Return the [X, Y] coordinate for the center point of the cell that contains the specified text.  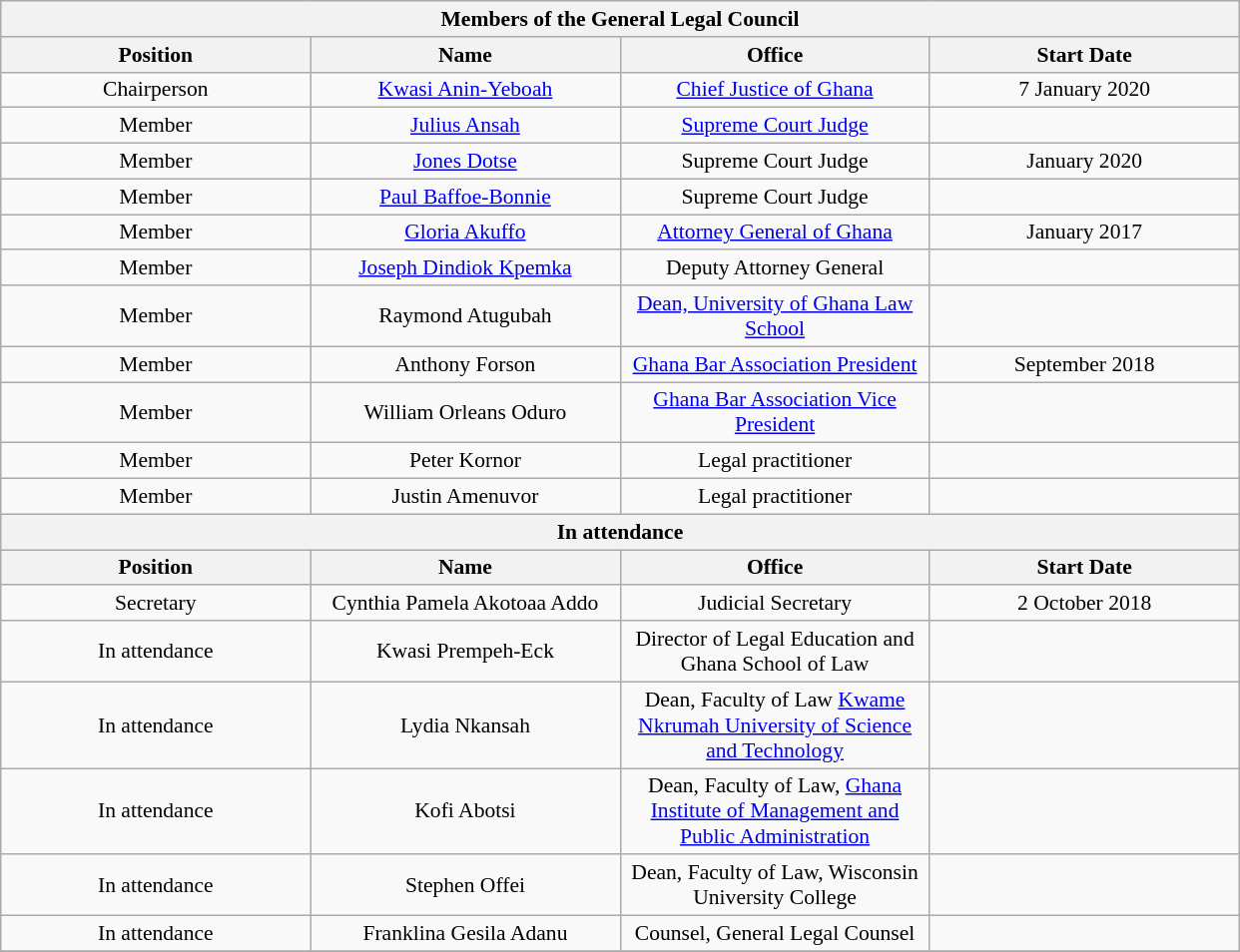
Justin Amenuvor [465, 497]
Members of the General Legal Council [620, 19]
Judicial Secretary [775, 604]
7 January 2020 [1084, 90]
Lydia Nkansah [465, 724]
Secretary [156, 604]
2 October 2018 [1084, 604]
Dean, Faculty of Law, Ghana Institute of Management and Public Administration [775, 812]
Joseph Dindiok Kpemka [465, 268]
Raymond Atugubah [465, 315]
Julius Ansah [465, 126]
Paul Baffoe-Bonnie [465, 197]
Director of Legal Education and Ghana School of Law [775, 651]
Dean, Faculty of Law, Wisconsin University College [775, 886]
Franklina Gesila Adanu [465, 934]
Attorney General of Ghana [775, 233]
Chief Justice of Ghana [775, 90]
William Orleans Oduro [465, 413]
January 2020 [1084, 162]
Dean, Faculty of Law Kwame Nkrumah University of Science and Technology [775, 724]
Kwasi Anin-Yeboah [465, 90]
Ghana Bar Association Vice President [775, 413]
Anthony Forson [465, 364]
Gloria Akuffo [465, 233]
Kofi Abotsi [465, 812]
Jones Dotse [465, 162]
Stephen Offei [465, 886]
September 2018 [1084, 364]
Cynthia Pamela Akotoaa Addo [465, 604]
Chairperson [156, 90]
Dean, University of Ghana Law School [775, 315]
Deputy Attorney General [775, 268]
January 2017 [1084, 233]
Counsel, General Legal Counsel [775, 934]
Ghana Bar Association President [775, 364]
Kwasi Prempeh-Eck [465, 651]
Peter Kornor [465, 461]
